Search for the cell housing the specified text and yield its (X, Y) center coordinate. 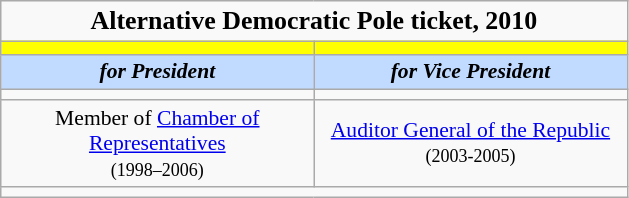
for Vice President (470, 72)
for President (158, 72)
Auditor General of the Republic(2003-2005) (470, 144)
Alternative Democratic Pole ticket, 2010 (314, 21)
Member of Chamber of Representatives(1998–2006) (158, 144)
